Pinpoint the cell where the given text exists, returning its (x, y) midpoint coordinate. 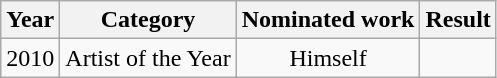
2010 (30, 58)
Himself (328, 58)
Category (148, 20)
Year (30, 20)
Artist of the Year (148, 58)
Nominated work (328, 20)
Result (458, 20)
